For the text-containing cell, return its midpoint in [X, Y] coordinate format. 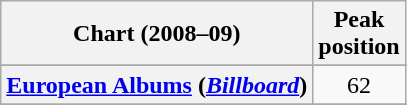
European Albums (Billboard) [157, 85]
Peakposition [359, 34]
62 [359, 85]
Chart (2008–09) [157, 34]
